Extract the (x, y) coordinate from the center of the cell holding the provided text.  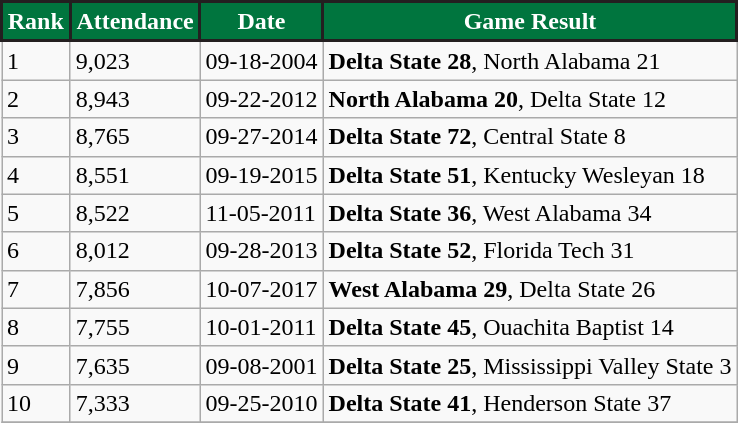
10 (36, 403)
11-05-2011 (262, 213)
8,522 (135, 213)
Delta State 41, Henderson State 37 (530, 403)
09-25-2010 (262, 403)
Game Result (530, 22)
Date (262, 22)
8,012 (135, 251)
8 (36, 327)
Delta State 52, Florida Tech 31 (530, 251)
Delta State 45, Ouachita Baptist 14 (530, 327)
8,943 (135, 99)
09-18-2004 (262, 60)
5 (36, 213)
8,765 (135, 137)
Delta State 28, North Alabama 21 (530, 60)
Attendance (135, 22)
10-07-2017 (262, 289)
Delta State 36, West Alabama 34 (530, 213)
09-27-2014 (262, 137)
Delta State 51, Kentucky Wesleyan 18 (530, 175)
3 (36, 137)
Delta State 72, Central State 8 (530, 137)
9 (36, 365)
Rank (36, 22)
7,856 (135, 289)
7,333 (135, 403)
7 (36, 289)
7,635 (135, 365)
10-01-2011 (262, 327)
09-19-2015 (262, 175)
North Alabama 20, Delta State 12 (530, 99)
8,551 (135, 175)
6 (36, 251)
9,023 (135, 60)
7,755 (135, 327)
2 (36, 99)
4 (36, 175)
West Alabama 29, Delta State 26 (530, 289)
09-28-2013 (262, 251)
Delta State 25, Mississippi Valley State 3 (530, 365)
09-08-2001 (262, 365)
09-22-2012 (262, 99)
1 (36, 60)
